Capture the cell that displays the provided text and extract its [X, Y] central coordinate. 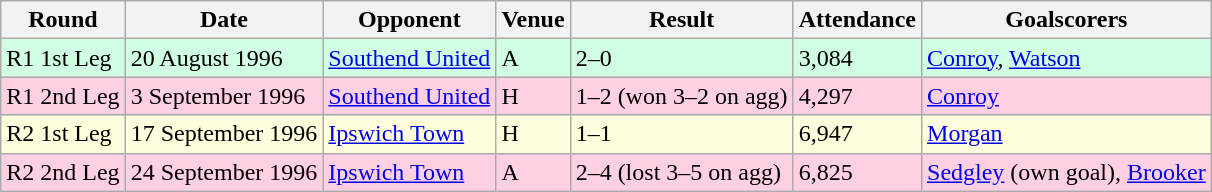
Conroy, Watson [1067, 58]
Morgan [1067, 134]
Conroy [1067, 96]
1–2 (won 3–2 on agg) [682, 96]
Attendance [857, 20]
Round [63, 20]
R1 1st Leg [63, 58]
Goalscorers [1067, 20]
6,825 [857, 172]
3,084 [857, 58]
3 September 1996 [224, 96]
24 September 1996 [224, 172]
2–0 [682, 58]
2–4 (lost 3–5 on agg) [682, 172]
R1 2nd Leg [63, 96]
20 August 1996 [224, 58]
17 September 1996 [224, 134]
1–1 [682, 134]
6,947 [857, 134]
Result [682, 20]
R2 2nd Leg [63, 172]
Date [224, 20]
Opponent [410, 20]
4,297 [857, 96]
Sedgley (own goal), Brooker [1067, 172]
Venue [533, 20]
R2 1st Leg [63, 134]
